Return the (x, y) coordinate for the center point of the cell that contains the specified text.  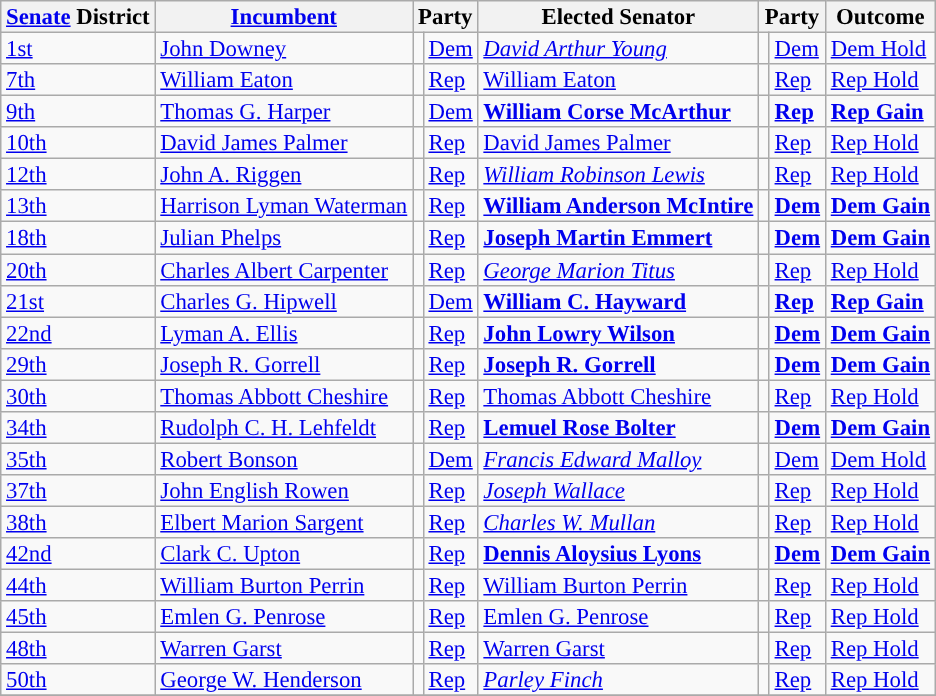
Elected Senator (618, 17)
Clark C. Upton (284, 554)
William Robinson Lewis (618, 175)
12th (78, 175)
Lyman A. Ellis (284, 333)
Joseph Martin Emmert (618, 238)
Joseph Wallace (618, 491)
George Marion Titus (618, 270)
35th (78, 459)
38th (78, 522)
22nd (78, 333)
37th (78, 491)
John A. Riggen (284, 175)
50th (78, 680)
Harrison Lyman Waterman (284, 206)
Lemuel Rose Bolter (618, 428)
Francis Edward Malloy (618, 459)
30th (78, 396)
William Anderson McIntire (618, 206)
42nd (78, 554)
21st (78, 301)
Julian Phelps (284, 238)
George W. Henderson (284, 680)
13th (78, 206)
Elbert Marion Sargent (284, 522)
9th (78, 112)
Senate District (78, 17)
John English Rowen (284, 491)
10th (78, 143)
Charles Albert Carpenter (284, 270)
Thomas G. Harper (284, 112)
Outcome (880, 17)
William Corse McArthur (618, 112)
18th (78, 238)
John Downey (284, 49)
48th (78, 649)
Dennis Aloysius Lyons (618, 554)
William C. Hayward (618, 301)
44th (78, 586)
29th (78, 364)
Charles W. Mullan (618, 522)
7th (78, 80)
David Arthur Young (618, 49)
1st (78, 49)
Charles G. Hipwell (284, 301)
Robert Bonson (284, 459)
Parley Finch (618, 680)
34th (78, 428)
John Lowry Wilson (618, 333)
45th (78, 617)
20th (78, 270)
Incumbent (284, 17)
Rudolph C. H. Lehfeldt (284, 428)
